Return the [x, y] coordinate for the center point of the cell that contains the specified text.  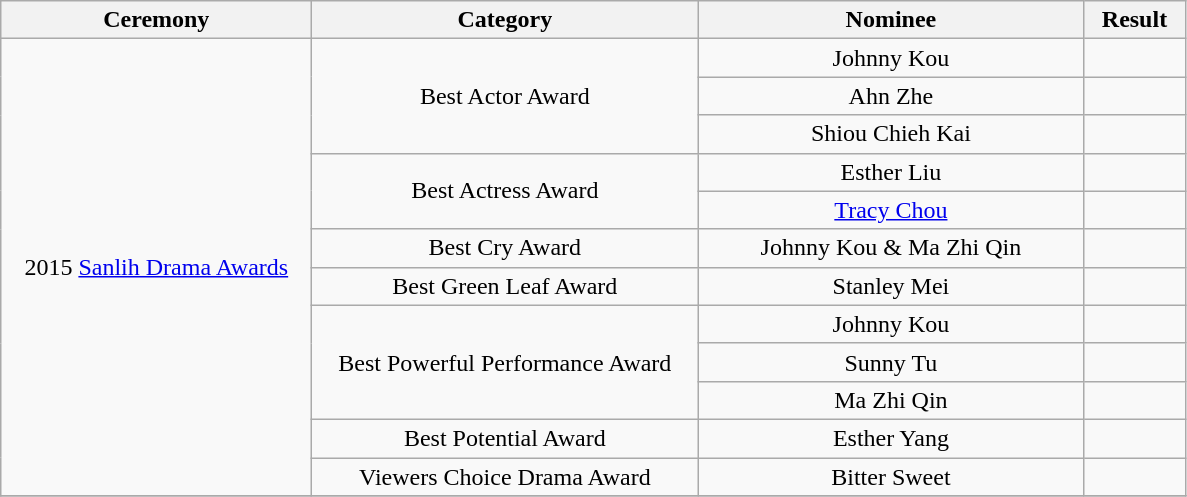
Johnny Kou & Ma Zhi Qin [891, 248]
Nominee [891, 20]
2015 Sanlih Drama Awards [156, 268]
Sunny Tu [891, 362]
Category [505, 20]
Result [1134, 20]
Esther Liu [891, 172]
Viewers Choice Drama Award [505, 477]
Best Potential Award [505, 438]
Esther Yang [891, 438]
Bitter Sweet [891, 477]
Best Powerful Performance Award [505, 362]
Shiou Chieh Kai [891, 134]
Tracy Chou [891, 210]
Ceremony [156, 20]
Best Actor Award [505, 96]
Ma Zhi Qin [891, 400]
Best Green Leaf Award [505, 286]
Ahn Zhe [891, 96]
Stanley Mei [891, 286]
Best Actress Award [505, 191]
Best Cry Award [505, 248]
